Return [x, y] of the center of cell containing provided text 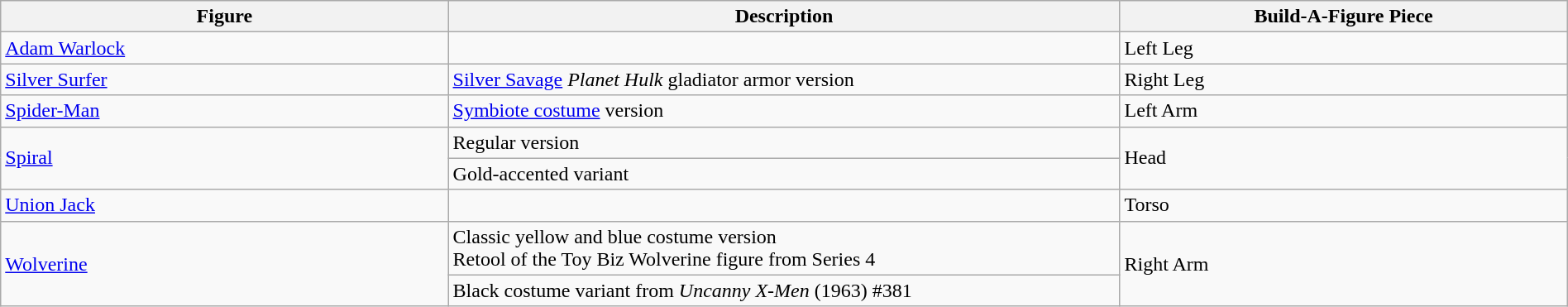
Left Leg [1343, 48]
Right Leg [1343, 79]
Wolverine [225, 263]
Adam Warlock [225, 48]
Regular version [784, 142]
Silver Savage Planet Hulk gladiator armor version [784, 79]
Gold-accented variant [784, 174]
Silver Surfer [225, 79]
Description [784, 17]
Figure [225, 17]
Spider-Man [225, 111]
Torso [1343, 205]
Symbiote costume version [784, 111]
Right Arm [1343, 263]
Left Arm [1343, 111]
Spiral [225, 158]
Head [1343, 158]
Classic yellow and blue costume versionRetool of the Toy Biz Wolverine figure from Series 4 [784, 248]
Black costume variant from Uncanny X-Men (1963) #381 [784, 290]
Union Jack [225, 205]
Build-A-Figure Piece [1343, 17]
